Output the [X, Y] coordinate of the center of the cell containing the given text.  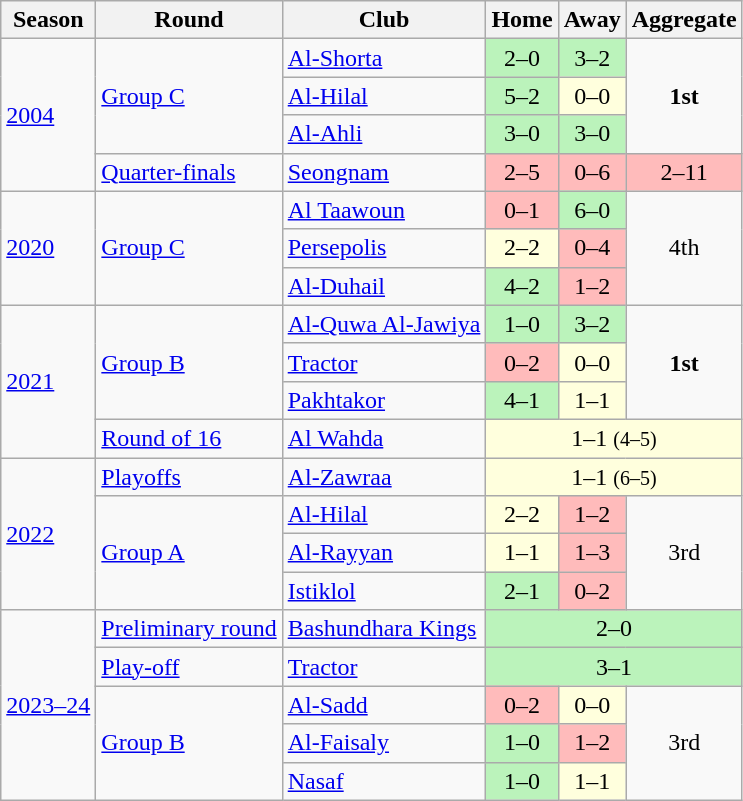
2–5 [522, 172]
Home [522, 20]
Persepolis [384, 248]
Al-Duhail [384, 286]
1–3 [592, 553]
Al-Sadd [384, 705]
1–1 (6–5) [614, 477]
2–1 [522, 591]
Al Taawoun [384, 210]
2020 [48, 248]
Away [592, 20]
2023–24 [48, 705]
0–6 [592, 172]
Al-Quwa Al-Jawiya [384, 324]
Al-Shorta [384, 58]
4th [684, 248]
Playoffs [189, 477]
2004 [48, 115]
2022 [48, 534]
4–2 [522, 286]
Bashundhara Kings [384, 629]
4–1 [522, 400]
Club [384, 20]
Play-off [189, 667]
Season [48, 20]
Istiklol [384, 591]
6–0 [592, 210]
0–1 [522, 210]
Round of 16 [189, 438]
2021 [48, 381]
Al Wahda [384, 438]
Round [189, 20]
Seongnam [384, 172]
Al-Faisaly [384, 743]
Quarter-finals [189, 172]
3–1 [614, 667]
Nasaf [384, 781]
Preliminary round [189, 629]
Pakhtakor [384, 400]
2–11 [684, 172]
Al-Ahli [384, 134]
Al-Zawraa [384, 477]
Al-Rayyan [384, 553]
Aggregate [684, 20]
Group A [189, 553]
0–4 [592, 248]
5–2 [522, 96]
1–1 (4–5) [614, 438]
